Return the [x, y] coordinate for the center point of the cell that contains the specified text.  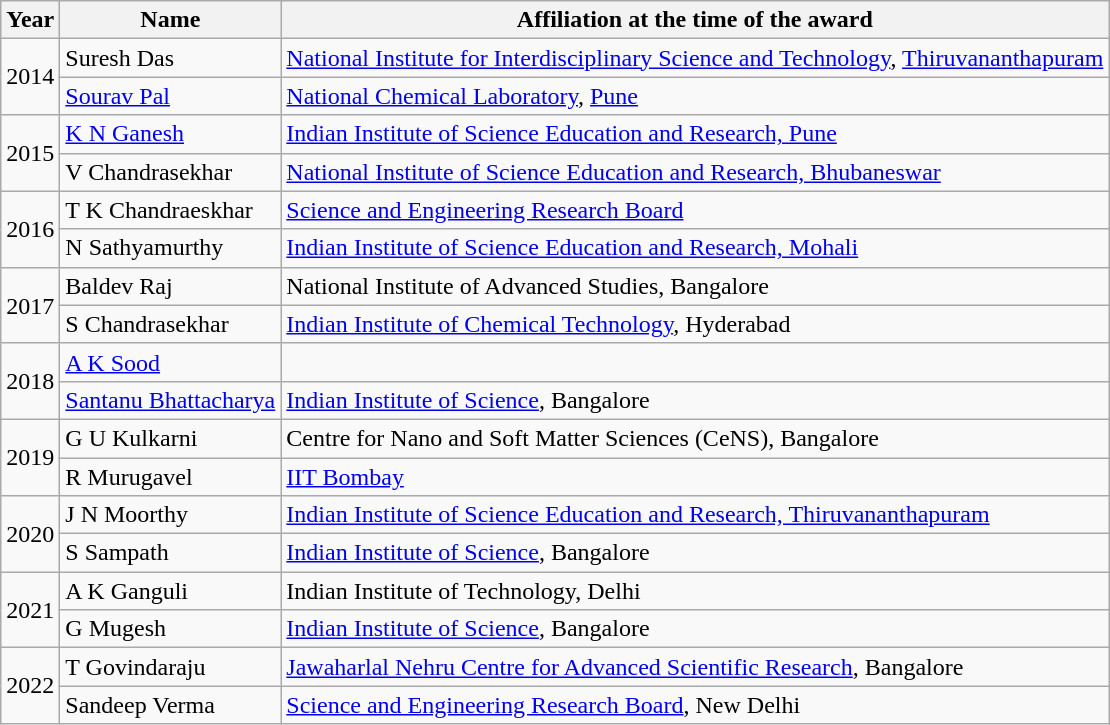
Suresh Das [170, 58]
Jawaharlal Nehru Centre for Advanced Scientific Research, Bangalore [695, 667]
2022 [30, 686]
A K Sood [170, 362]
N Sathyamurthy [170, 248]
Science and Engineering Research Board, New Delhi [695, 705]
S Chandrasekhar [170, 324]
Sandeep Verma [170, 705]
2020 [30, 534]
Santanu Bhattacharya [170, 400]
Indian Institute of Science Education and Research, Mohali [695, 248]
Name [170, 20]
Science and Engineering Research Board [695, 210]
T Govindaraju [170, 667]
National Institute of Science Education and Research, Bhubaneswar [695, 172]
S Sampath [170, 553]
2017 [30, 305]
G U Kulkarni [170, 438]
2016 [30, 229]
Indian Institute of Chemical Technology, Hyderabad [695, 324]
IIT Bombay [695, 477]
2021 [30, 610]
National Institute of Advanced Studies, Bangalore [695, 286]
National Chemical Laboratory, Pune [695, 96]
T K Chandraeskhar [170, 210]
2019 [30, 457]
J N Moorthy [170, 515]
2018 [30, 381]
Centre for Nano and Soft Matter Sciences (CeNS), Bangalore [695, 438]
G Mugesh [170, 629]
Baldev Raj [170, 286]
Indian Institute of Technology, Delhi [695, 591]
National Institute for Interdisciplinary Science and Technology, Thiruvananthapuram [695, 58]
Affiliation at the time of the award [695, 20]
Year [30, 20]
2015 [30, 153]
A K Ganguli [170, 591]
R Murugavel [170, 477]
V Chandrasekhar [170, 172]
Indian Institute of Science Education and Research, Pune [695, 134]
2014 [30, 77]
Sourav Pal [170, 96]
Indian Institute of Science Education and Research, Thiruvananthapuram [695, 515]
K N Ganesh [170, 134]
